Search for the cell housing the specified text and yield its [X, Y] center coordinate. 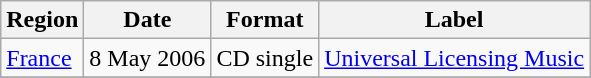
Format [265, 20]
Universal Licensing Music [454, 58]
8 May 2006 [148, 58]
Date [148, 20]
Label [454, 20]
France [42, 58]
Region [42, 20]
CD single [265, 58]
